Detect which cell encompasses the target text, then output its [x, y] center coordinate. 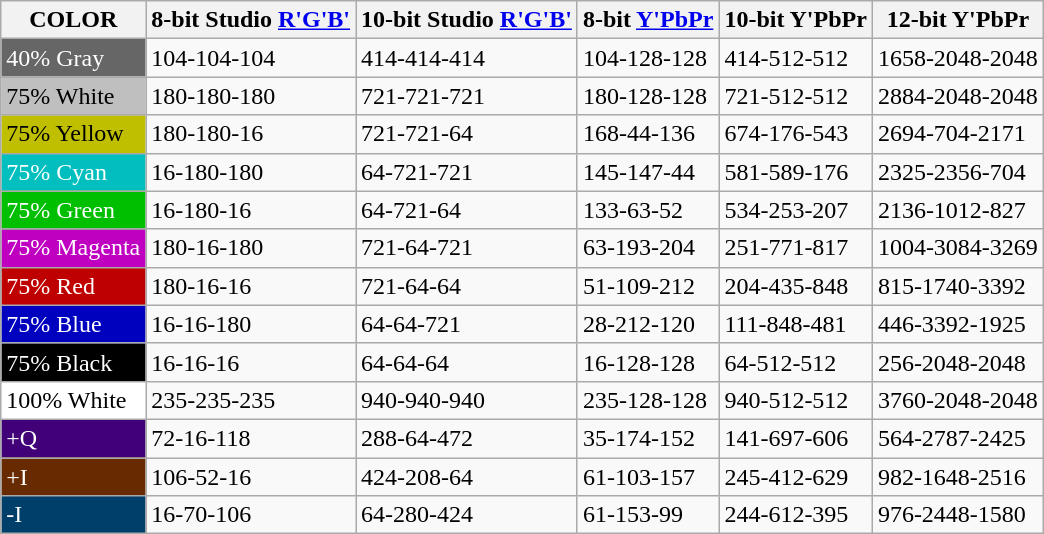
564-2787-2425 [958, 438]
251-771-817 [796, 248]
721-721-64 [467, 134]
104-104-104 [251, 58]
982-1648-2516 [958, 477]
64-280-424 [467, 515]
63-193-204 [648, 248]
75% Green [74, 210]
180-180-180 [251, 96]
16-128-128 [648, 362]
145-147-44 [648, 172]
2325-2356-704 [958, 172]
2136-1012-827 [958, 210]
10-bit Y'PbPr [796, 20]
61-103-157 [648, 477]
75% Blue [74, 324]
+Q [74, 438]
75% Black [74, 362]
976-2448-1580 [958, 515]
16-180-16 [251, 210]
8-bit Y'PbPr [648, 20]
244-612-395 [796, 515]
245-412-629 [796, 477]
204-435-848 [796, 286]
75% Magenta [74, 248]
180-180-16 [251, 134]
106-52-16 [251, 477]
940-512-512 [796, 400]
64-721-721 [467, 172]
75% Cyan [74, 172]
414-512-512 [796, 58]
235-235-235 [251, 400]
581-589-176 [796, 172]
51-109-212 [648, 286]
424-208-64 [467, 477]
3760-2048-2048 [958, 400]
16-70-106 [251, 515]
168-44-136 [648, 134]
64-721-64 [467, 210]
721-512-512 [796, 96]
75% Yellow [74, 134]
1004-3084-3269 [958, 248]
75% White [74, 96]
940-940-940 [467, 400]
721-721-721 [467, 96]
16-180-180 [251, 172]
+I [74, 477]
61-153-99 [648, 515]
8-bit Studio R'G'B' [251, 20]
16-16-16 [251, 362]
-I [74, 515]
COLOR [74, 20]
35-174-152 [648, 438]
256-2048-2048 [958, 362]
40% Gray [74, 58]
72-16-118 [251, 438]
64-64-721 [467, 324]
534-253-207 [796, 210]
75% Red [74, 286]
180-16-180 [251, 248]
100% White [74, 400]
674-176-543 [796, 134]
28-212-120 [648, 324]
10-bit Studio R'G'B' [467, 20]
64-64-64 [467, 362]
12-bit Y'PbPr [958, 20]
141-697-606 [796, 438]
414-414-414 [467, 58]
815-1740-3392 [958, 286]
64-512-512 [796, 362]
288-64-472 [467, 438]
721-64-721 [467, 248]
446-3392-1925 [958, 324]
16-16-180 [251, 324]
235-128-128 [648, 400]
111-848-481 [796, 324]
2884-2048-2048 [958, 96]
133-63-52 [648, 210]
1658-2048-2048 [958, 58]
104-128-128 [648, 58]
180-16-16 [251, 286]
2694-704-2171 [958, 134]
721-64-64 [467, 286]
180-128-128 [648, 96]
